Determine the [x, y] coordinate at the center of the cell enclosing the given text.  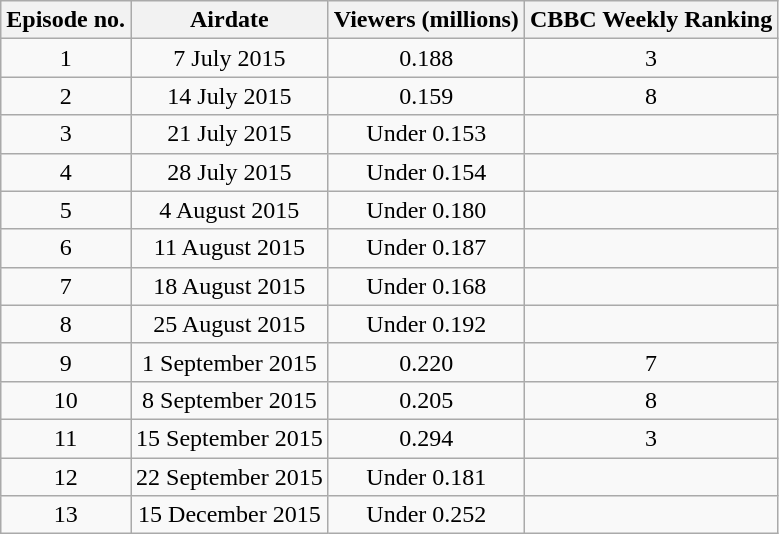
4 [66, 172]
15 December 2015 [230, 515]
Under 0.153 [426, 134]
9 [66, 362]
18 August 2015 [230, 286]
Under 0.252 [426, 515]
25 August 2015 [230, 324]
11 August 2015 [230, 248]
Under 0.154 [426, 172]
0.205 [426, 400]
13 [66, 515]
1 September 2015 [230, 362]
CBBC Weekly Ranking [650, 20]
Under 0.168 [426, 286]
4 August 2015 [230, 210]
10 [66, 400]
Viewers (millions) [426, 20]
28 July 2015 [230, 172]
0.159 [426, 96]
Airdate [230, 20]
2 [66, 96]
12 [66, 477]
8 September 2015 [230, 400]
22 September 2015 [230, 477]
0.220 [426, 362]
1 [66, 58]
14 July 2015 [230, 96]
21 July 2015 [230, 134]
11 [66, 438]
15 September 2015 [230, 438]
Under 0.192 [426, 324]
7 July 2015 [230, 58]
6 [66, 248]
0.294 [426, 438]
0.188 [426, 58]
Episode no. [66, 20]
Under 0.181 [426, 477]
5 [66, 210]
Under 0.187 [426, 248]
Under 0.180 [426, 210]
